Output the [x, y] coordinate of the center of the cell containing the given text.  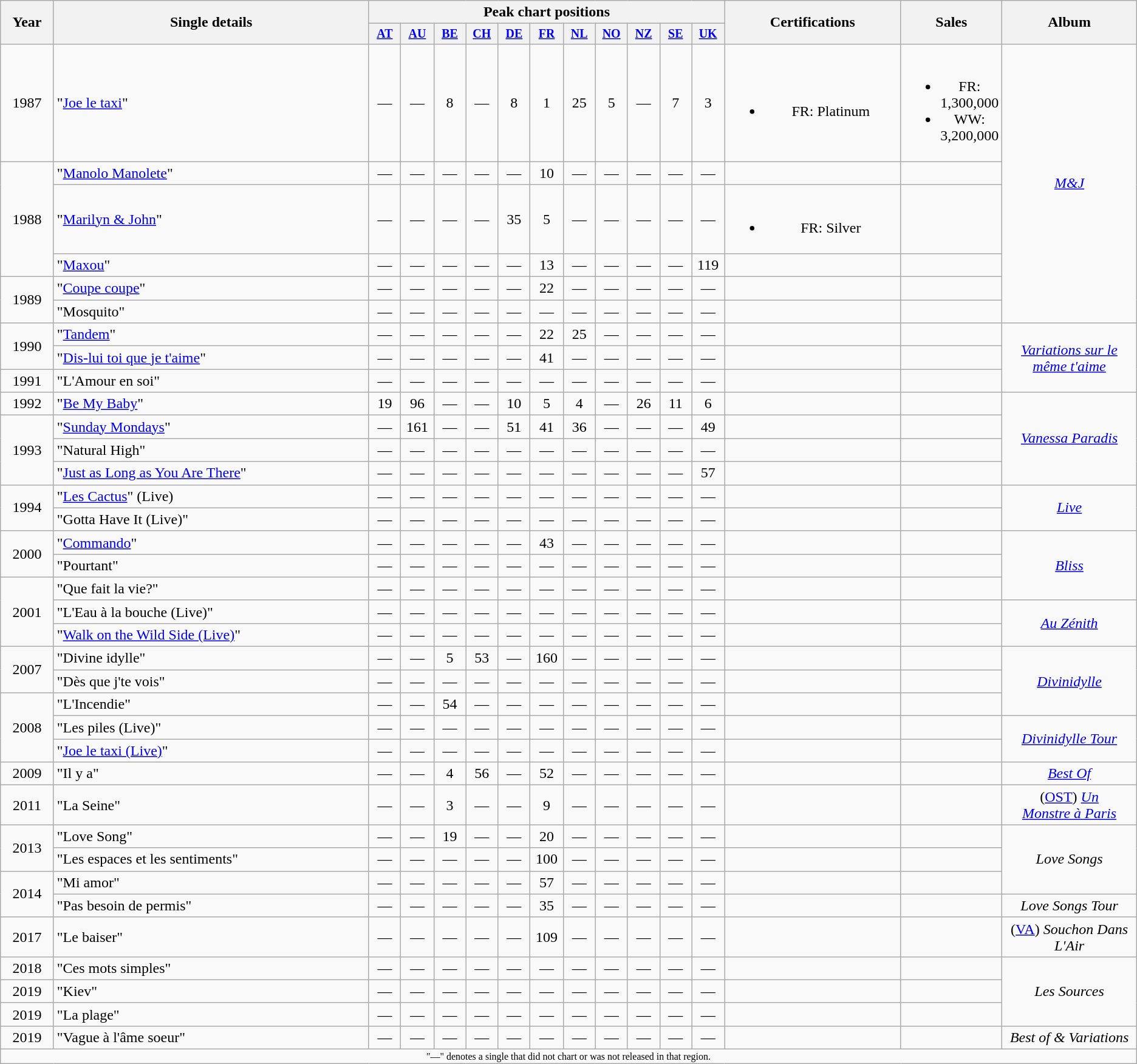
161 [418, 427]
"Il y a" [211, 774]
Les Sources [1069, 991]
52 [547, 774]
"Les piles (Live)" [211, 728]
"Tandem" [211, 335]
1993 [27, 450]
Divinidylle Tour [1069, 739]
160 [547, 658]
"Pas besoin de permis" [211, 905]
Certifications [813, 22]
1 [547, 103]
DE [514, 34]
"Les Cactus" (Live) [211, 496]
Bliss [1069, 565]
Best of & Variations [1069, 1037]
Variations sur le même t'aime [1069, 358]
109 [547, 936]
2018 [27, 968]
"Just as Long as You Are There" [211, 473]
Love Songs Tour [1069, 905]
Vanessa Paradis [1069, 438]
2013 [27, 848]
FR: Platinum [813, 103]
49 [708, 427]
Live [1069, 508]
2014 [27, 894]
"Gotta Have It (Live)" [211, 519]
"Be My Baby" [211, 404]
"L'Amour en soi" [211, 381]
"Joe le taxi (Live)" [211, 751]
"Sunday Mondays" [211, 427]
6 [708, 404]
Single details [211, 22]
"L'Incendie" [211, 704]
AT [385, 34]
43 [547, 542]
"Mi amor" [211, 882]
7 [675, 103]
"Ces mots simples" [211, 968]
2009 [27, 774]
26 [644, 404]
"Marilyn & John" [211, 219]
2000 [27, 554]
"Divine idylle" [211, 658]
NZ [644, 34]
1990 [27, 346]
NL [579, 34]
"—" denotes a single that did not chart or was not released in that region. [568, 1057]
2007 [27, 670]
"Pourtant" [211, 565]
54 [449, 704]
13 [547, 265]
(OST) Un Monstre à Paris [1069, 805]
53 [482, 658]
1987 [27, 103]
Love Songs [1069, 859]
2017 [27, 936]
2008 [27, 728]
2011 [27, 805]
"Walk on the Wild Side (Live)" [211, 635]
"Que fait la vie?" [211, 588]
"Kiev" [211, 991]
UK [708, 34]
Sales [951, 22]
"L'Eau à la bouche (Live)" [211, 612]
"Mosquito" [211, 312]
36 [579, 427]
(VA) Souchon Dans L'Air [1069, 936]
"Vague à l'âme soeur" [211, 1037]
1988 [27, 219]
Peak chart positions [547, 12]
"Maxou" [211, 265]
"Le baiser" [211, 936]
"Coupe coupe" [211, 288]
96 [418, 404]
"La Seine" [211, 805]
Au Zénith [1069, 623]
Best Of [1069, 774]
119 [708, 265]
11 [675, 404]
Album [1069, 22]
1992 [27, 404]
M&J [1069, 183]
SE [675, 34]
CH [482, 34]
51 [514, 427]
56 [482, 774]
100 [547, 859]
NO [611, 34]
BE [449, 34]
"Joe le taxi" [211, 103]
1994 [27, 508]
1991 [27, 381]
AU [418, 34]
FR [547, 34]
"Manolo Manolete" [211, 173]
"Dès que j'te vois" [211, 681]
FR: 1,300,000WW: 3,200,000 [951, 103]
Year [27, 22]
Divinidylle [1069, 681]
FR: Silver [813, 219]
9 [547, 805]
"Love Song" [211, 836]
"Les espaces et les sentiments" [211, 859]
"Natural High" [211, 450]
"La plage" [211, 1014]
1989 [27, 300]
20 [547, 836]
"Dis-lui toi que je t'aime" [211, 358]
"Commando" [211, 542]
2001 [27, 612]
